From the cell containing the given text, extract its center point as [X, Y] coordinate. 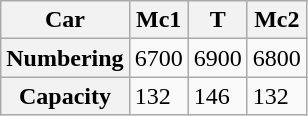
Mc2 [276, 20]
146 [218, 96]
Car [65, 20]
Mc1 [158, 20]
Capacity [65, 96]
6800 [276, 58]
T [218, 20]
6700 [158, 58]
Numbering [65, 58]
6900 [218, 58]
